Capture the cell that displays the provided text and extract its [x, y] central coordinate. 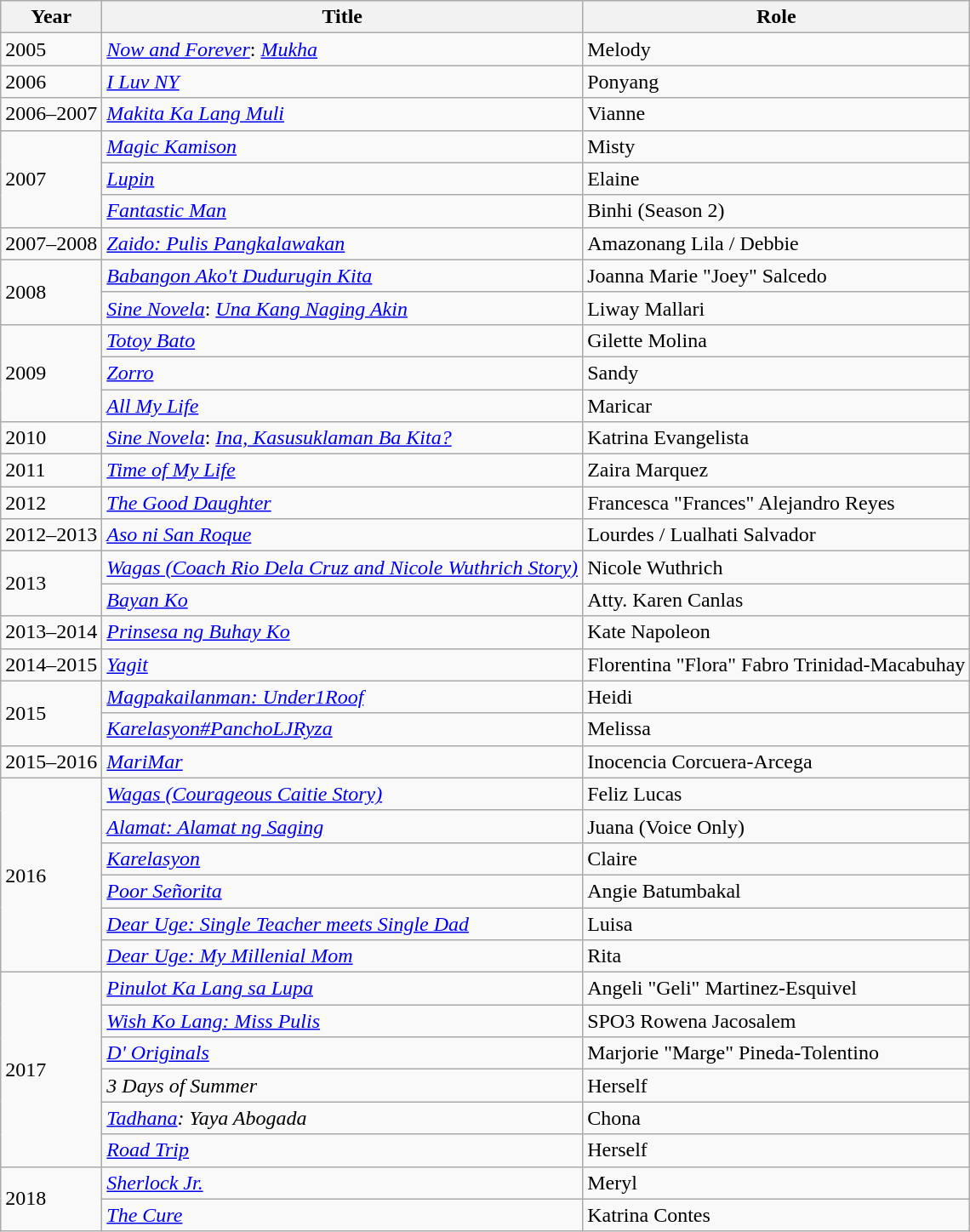
2015 [51, 713]
Binhi (Season 2) [776, 211]
2013 [51, 584]
Liway Mallari [776, 308]
All My Life [342, 406]
2015–2016 [51, 761]
The Cure [342, 1215]
Melody [776, 49]
Title [342, 17]
Lourdes / Lualhati Salvador [776, 535]
Tadhana: Yaya Abogada [342, 1118]
Inocencia Corcuera-Arcega [776, 761]
2016 [51, 875]
2012–2013 [51, 535]
Meryl [776, 1183]
Sandy [776, 373]
Francesca "Frances" Alejandro Reyes [776, 503]
Zaido: Pulis Pangkalawakan [342, 243]
Sine Novela: Ina, Kasusuklaman Ba Kita? [342, 438]
Yagit [342, 664]
Fantastic Man [342, 211]
Vianne [776, 114]
2014–2015 [51, 664]
Florentina "Flora" Fabro Trinidad-Macabuhay [776, 664]
Misty [776, 146]
Karelasyon#PanchoLJRyza [342, 729]
2012 [51, 503]
Angeli "Geli" Martinez-Esquivel [776, 989]
Melissa [776, 729]
Lupin [342, 179]
Atty. Karen Canlas [776, 600]
2018 [51, 1199]
Pinulot Ka Lang sa Lupa [342, 989]
Role [776, 17]
2011 [51, 471]
Rita [776, 956]
2008 [51, 292]
Totoy Bato [342, 340]
Babangon Ako't Dudurugin Kita [342, 276]
2006 [51, 82]
2007–2008 [51, 243]
Wish Ko Lang: Miss Pulis [342, 1021]
Maricar [776, 406]
Year [51, 17]
3 Days of Summer [342, 1086]
Dear Uge: My Millenial Mom [342, 956]
Claire [776, 858]
Sine Novela: Una Kang Naging Akin [342, 308]
Katrina Contes [776, 1215]
2009 [51, 373]
Now and Forever: Mukha [342, 49]
Wagas (Coach Rio Dela Cruz and Nicole Wuthrich Story) [342, 568]
Juana (Voice Only) [776, 826]
Magic Kamison [342, 146]
Sherlock Jr. [342, 1183]
Prinsesa ng Buhay Ko [342, 632]
2010 [51, 438]
Nicole Wuthrich [776, 568]
Aso ni San Roque [342, 535]
Marjorie "Marge" Pineda-Tolentino [776, 1053]
MariMar [342, 761]
2013–2014 [51, 632]
Heidi [776, 697]
Dear Uge: Single Teacher meets Single Dad [342, 923]
Time of My Life [342, 471]
Karelasyon [342, 858]
D' Originals [342, 1053]
Zaira Marquez [776, 471]
Poor Señorita [342, 891]
2006–2007 [51, 114]
I Luv NY [342, 82]
Bayan Ko [342, 600]
SPO3 Rowena Jacosalem [776, 1021]
Ponyang [776, 82]
Road Trip [342, 1150]
Magpakailanman: Under1Roof [342, 697]
Kate Napoleon [776, 632]
The Good Daughter [342, 503]
Feliz Lucas [776, 794]
Makita Ka Lang Muli [342, 114]
Katrina Evangelista [776, 438]
2005 [51, 49]
Wagas (Courageous Caitie Story) [342, 794]
2017 [51, 1069]
Amazonang Lila / Debbie [776, 243]
Joanna Marie "Joey" Salcedo [776, 276]
Elaine [776, 179]
Zorro [342, 373]
Angie Batumbakal [776, 891]
Gilette Molina [776, 340]
Alamat: Alamat ng Saging [342, 826]
Chona [776, 1118]
Luisa [776, 923]
2007 [51, 179]
